Locate the cell with the specified text and output its [x, y] center coordinate. 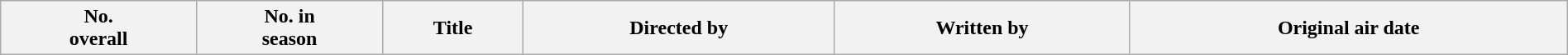
Written by [982, 28]
Directed by [678, 28]
Title [453, 28]
No. inseason [289, 28]
No.overall [99, 28]
Original air date [1348, 28]
